Detect which cell encompasses the target text, then output its (x, y) center coordinate. 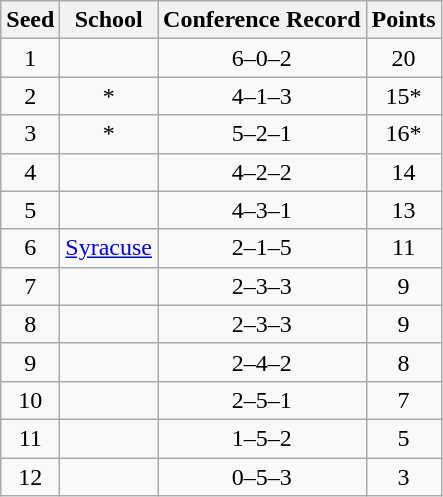
1 (30, 58)
16* (404, 134)
0–5–3 (262, 477)
4–2–2 (262, 172)
4–3–1 (262, 210)
1–5–2 (262, 438)
Points (404, 20)
2 (30, 96)
12 (30, 477)
Seed (30, 20)
15* (404, 96)
20 (404, 58)
6 (30, 248)
4 (30, 172)
Conference Record (262, 20)
14 (404, 172)
13 (404, 210)
6–0–2 (262, 58)
4–1–3 (262, 96)
5–2–1 (262, 134)
10 (30, 400)
School (109, 20)
2–5–1 (262, 400)
2–4–2 (262, 362)
Syracuse (109, 248)
2–1–5 (262, 248)
